Find where the given text appears and provide that cell's center as [X, Y] coordinate. 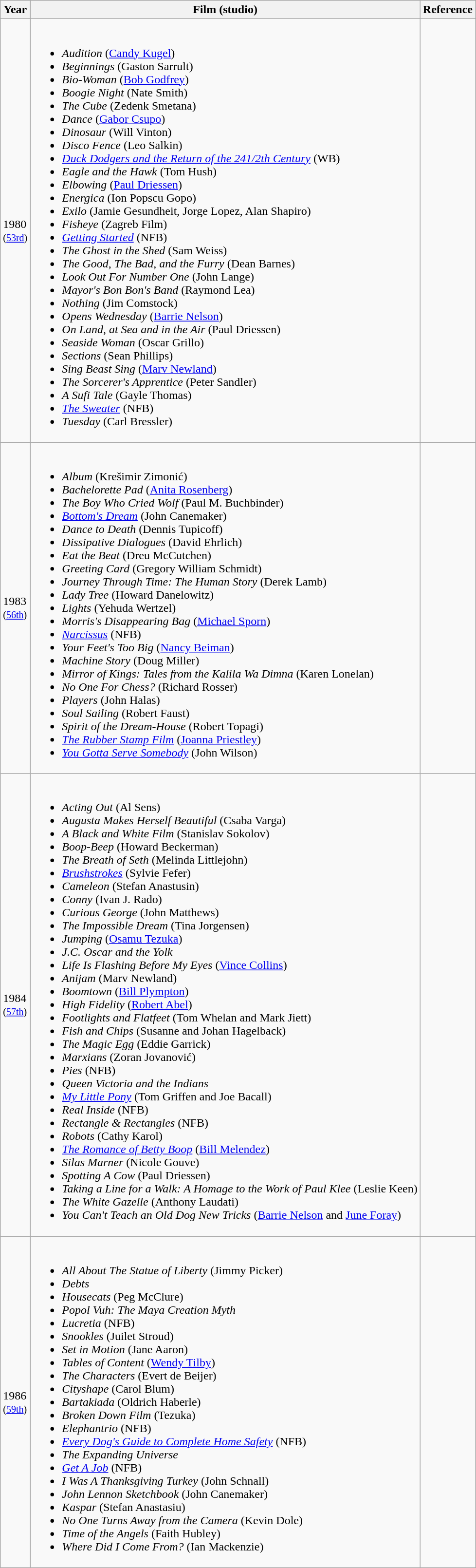
1986(59th) [16, 1402]
Year [16, 10]
Reference [448, 10]
Film (studio) [225, 10]
1984(57th) [16, 1005]
1980(53rd) [16, 231]
1983(56th) [16, 608]
